From the cell containing the given text, extract its center point as [x, y] coordinate. 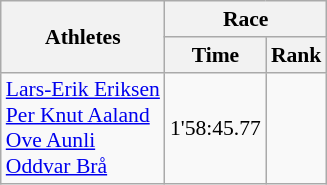
Athletes [83, 36]
Rank [296, 55]
Lars-Erik EriksenPer Knut AalandOve AunliOddvar Brå [83, 128]
1'58:45.77 [216, 128]
Race [246, 19]
Time [216, 55]
